Output the (X, Y) coordinate of the center of the cell containing the given text.  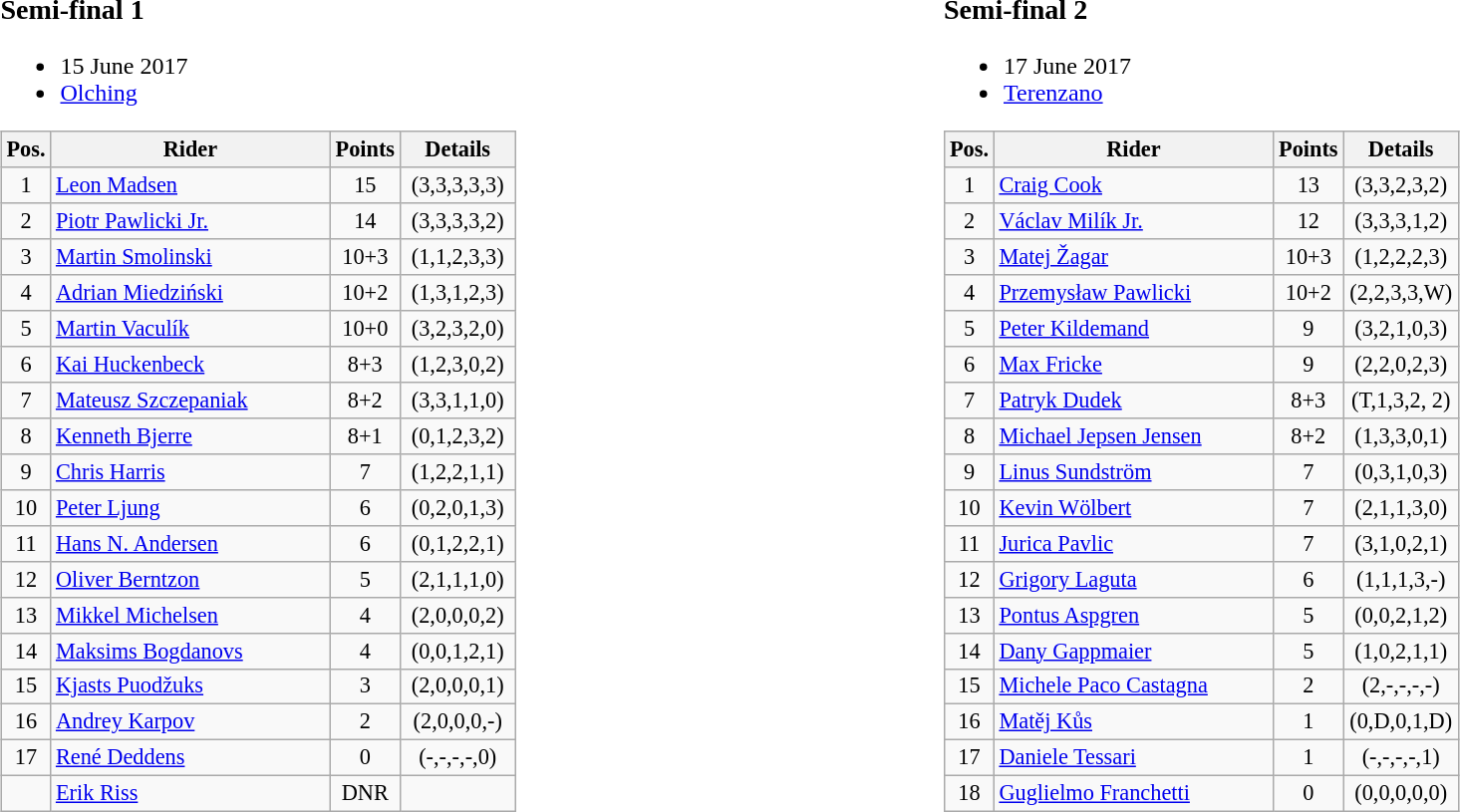
Kevin Wölbert (1133, 507)
(2,1,1,1,0) (458, 579)
(1,3,1,2,3) (458, 293)
(-,-,-,-,1) (1401, 758)
Matej Žagar (1133, 257)
Martin Vaculík (190, 329)
Hans N. Andersen (190, 543)
Przemysław Pawlicki (1133, 293)
René Deddens (190, 758)
Linus Sundström (1133, 472)
(0,0,2,1,2) (1401, 615)
Martin Smolinski (190, 257)
(0,0,1,2,1) (458, 651)
(2,0,0,0,-) (458, 722)
Erik Riss (190, 794)
Craig Cook (1133, 185)
Maksims Bogdanovs (190, 651)
Leon Madsen (190, 185)
(3,3,3,1,2) (1401, 221)
(1,2,3,0,2) (458, 365)
Mateusz Szczepaniak (190, 401)
(1,2,2,2,3) (1401, 257)
8+1 (365, 436)
(2,0,0,0,2) (458, 615)
(2,-,-,-,-) (1401, 686)
(3,3,1,1,0) (458, 401)
Oliver Berntzon (190, 579)
Matěj Kůs (1133, 722)
Peter Kildemand (1133, 329)
(0,3,1,0,3) (1401, 472)
(0,D,0,1,D) (1401, 722)
(2,2,0,2,3) (1401, 365)
Grigory Laguta (1133, 579)
Kai Huckenbeck (190, 365)
DNR (365, 794)
Max Fricke (1133, 365)
(T,1,3,2, 2) (1401, 401)
Pontus Aspgren (1133, 615)
(3,3,3,3,2) (458, 221)
Kjasts Puodžuks (190, 686)
Michael Jepsen Jensen (1133, 436)
(2,1,1,3,0) (1401, 507)
Jurica Pavlic (1133, 543)
(0,1,2,3,2) (458, 436)
(1,0,2,1,1) (1401, 651)
Piotr Pawlicki Jr. (190, 221)
(1,2,2,1,1) (458, 472)
(3,3,2,3,2) (1401, 185)
(3,3,3,3,3) (458, 185)
(2,0,0,0,1) (458, 686)
Václav Milík Jr. (1133, 221)
(0,0,0,0,0) (1401, 794)
(0,2,0,1,3) (458, 507)
Kenneth Bjerre (190, 436)
(0,1,2,2,1) (458, 543)
(2,2,3,3,W) (1401, 293)
(-,-,-,-,0) (458, 758)
Dany Gappmaier (1133, 651)
Patryk Dudek (1133, 401)
(3,1,0,2,1) (1401, 543)
Guglielmo Franchetti (1133, 794)
Mikkel Michelsen (190, 615)
Chris Harris (190, 472)
(1,1,1,3,-) (1401, 579)
Peter Ljung (190, 507)
Daniele Tessari (1133, 758)
(1,3,3,0,1) (1401, 436)
Michele Paco Castagna (1133, 686)
(3,2,1,0,3) (1401, 329)
Adrian Miedziński (190, 293)
Andrey Karpov (190, 722)
(1,1,2,3,3) (458, 257)
18 (969, 794)
10+0 (365, 329)
(3,2,3,2,0) (458, 329)
